Find where the given text appears and provide that cell's center as [X, Y] coordinate. 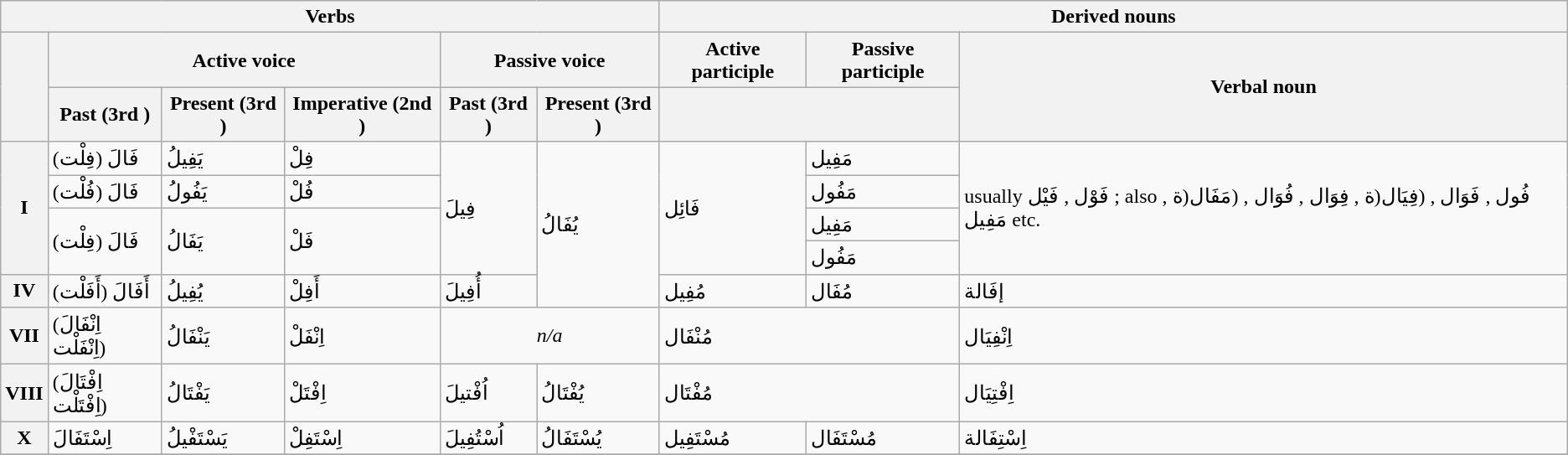
يَفَالُ [223, 241]
يُفِيلُ [223, 291]
n/a [549, 336]
مُفَال [883, 291]
Active participle [732, 60]
Verbs [330, 17]
Passive participle [883, 60]
اِسْتَفِلْ [362, 438]
Passive voice [549, 60]
مُسْتَفِيل [732, 438]
مُسْتَفَال [883, 438]
VIII [24, 393]
مُنْفَال [809, 336]
يَفُولُ [223, 191]
I [24, 208]
اِسْتَفَالَ [105, 438]
يَسْتَفْيلُ [223, 438]
اِنْفَلْ [362, 336]
يَفْتَالُ [223, 393]
اِفْتَلْ [362, 393]
Derived nouns [1113, 17]
اِنْفِيَال [1263, 336]
Active voice [244, 60]
اِسْتِفَالة [1263, 438]
(فَالَ (فُلْت [105, 191]
اُفْتيلَ [488, 393]
Verbal noun [1263, 87]
اِفْتِيَال [1263, 393]
usually فَوْل , فَيْل ; also فُول , فَوَال , (فِيَال(ة , فِوَال , فُوَال , (مَفَال(ة , مَفِيل etc. [1263, 208]
مُفِيل [732, 291]
IV [24, 291]
Imperative (2nd ) [362, 114]
يَنْفَالُ [223, 336]
فِلْ [362, 158]
فَائِل [732, 208]
أُفِيلَ [488, 291]
يُسْتَفَالُ [598, 438]
(اِنْفَالَ (اِنْفَلْت [105, 336]
يُفَالُ [598, 225]
أَفِلْ [362, 291]
(اِفْتَالَ (اِفْتَلْت [105, 393]
إفَالة [1263, 291]
فِيلَ [488, 208]
فُلْ [362, 191]
اُسْتُفِيلَ [488, 438]
مُفْتَال [809, 393]
X [24, 438]
يَفِيلُ [223, 158]
يُفْتَالُ [598, 393]
(أَفَالَ (أَفَلْت [105, 291]
VII [24, 336]
فَلْ [362, 241]
